Return the [X, Y] coordinate for the center point of the cell that contains the specified text.  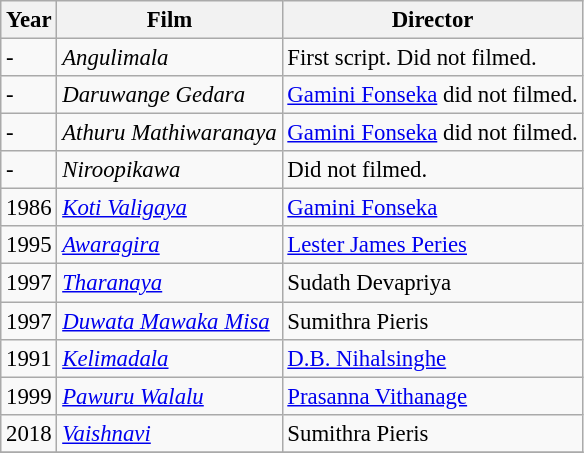
1999 [29, 396]
Year [29, 20]
Lester James Peries [432, 245]
Tharanaya [170, 283]
Director [432, 20]
1986 [29, 208]
Did not filmed. [432, 170]
Awaragira [170, 245]
Niroopikawa [170, 170]
Koti Valigaya [170, 208]
2018 [29, 433]
Gamini Fonseka [432, 208]
Prasanna Vithanage [432, 396]
Sudath Devapriya [432, 283]
First script. Did not filmed. [432, 58]
Pawuru Walalu [170, 396]
Athuru Mathiwaranaya [170, 133]
Angulimala [170, 58]
1995 [29, 245]
Daruwange Gedara [170, 95]
1991 [29, 358]
D.B. Nihalsinghe [432, 358]
Duwata Mawaka Misa [170, 321]
Kelimadala [170, 358]
Vaishnavi [170, 433]
Film [170, 20]
